Detect which cell encompasses the target text, then output its [X, Y] center coordinate. 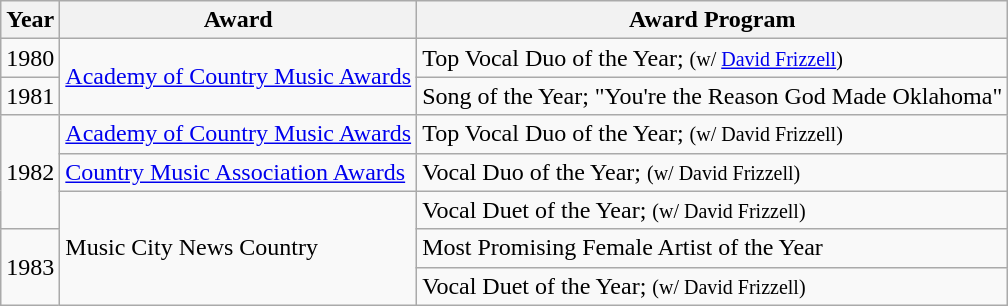
Vocal Duo of the Year; (w/ David Frizzell) [712, 172]
Most Promising Female Artist of the Year [712, 248]
1983 [30, 267]
Award Program [712, 20]
1980 [30, 58]
1981 [30, 96]
Music City News Country [238, 248]
Year [30, 20]
1982 [30, 172]
Country Music Association Awards [238, 172]
Song of the Year; "You're the Reason God Made Oklahoma" [712, 96]
Award [238, 20]
